Determine the (x, y) coordinate at the center of the cell enclosing the given text.  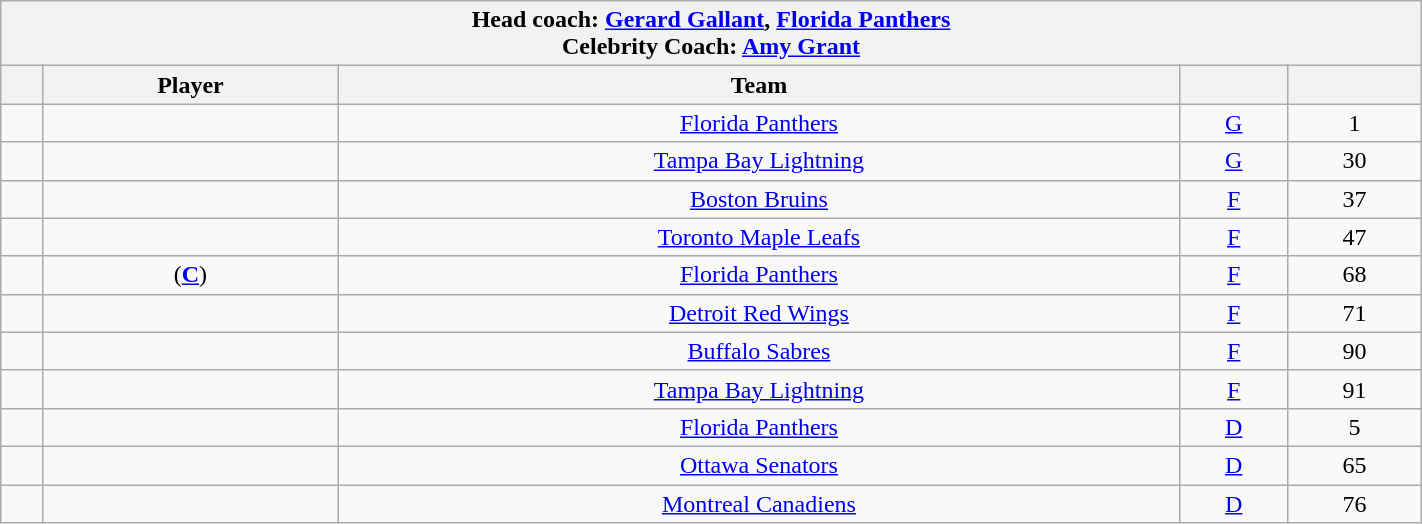
Head coach: Gerard Gallant, Florida Panthers Celebrity Coach: Amy Grant (711, 34)
90 (1355, 351)
1 (1355, 123)
Player (190, 85)
Detroit Red Wings (759, 313)
30 (1355, 161)
71 (1355, 313)
76 (1355, 503)
Toronto Maple Leafs (759, 237)
5 (1355, 427)
91 (1355, 389)
47 (1355, 237)
Buffalo Sabres (759, 351)
Team (759, 85)
37 (1355, 199)
Boston Bruins (759, 199)
Montreal Canadiens (759, 503)
65 (1355, 465)
Ottawa Senators (759, 465)
68 (1355, 275)
(C) (190, 275)
